Output the (x, y) coordinate of the center of the cell containing the given text.  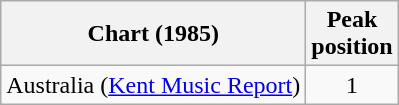
Australia (Kent Music Report) (154, 85)
Peakposition (352, 34)
Chart (1985) (154, 34)
1 (352, 85)
